Capture the cell that displays the provided text and extract its [x, y] central coordinate. 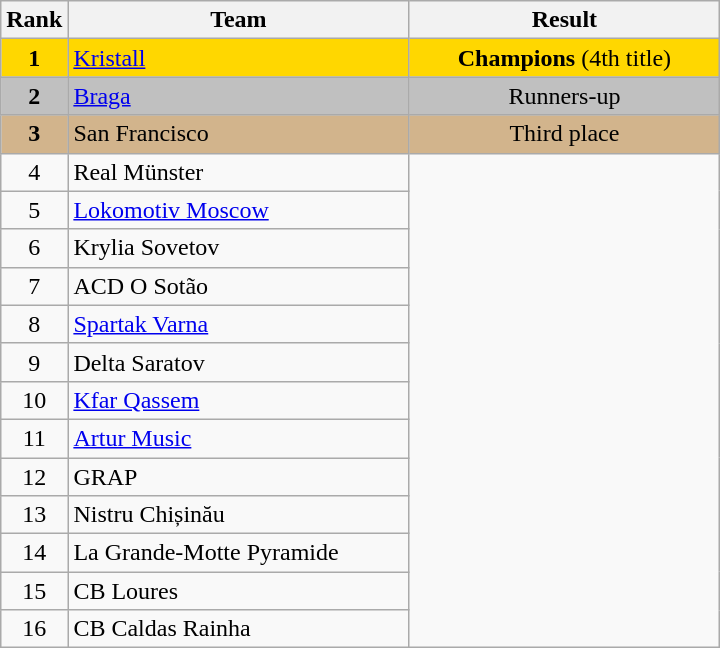
Braga [238, 96]
Champions (4th title) [564, 58]
San Francisco [238, 134]
7 [34, 286]
2 [34, 96]
La Grande-Motte Pyramide [238, 553]
Kristall [238, 58]
Artur Music [238, 438]
ACD O Sotão [238, 286]
14 [34, 553]
Runners-up [564, 96]
Krylia Sovetov [238, 248]
Nistru Chișinău [238, 515]
Rank [34, 20]
12 [34, 477]
5 [34, 210]
8 [34, 324]
6 [34, 248]
3 [34, 134]
16 [34, 629]
Result [564, 20]
Kfar Qassem [238, 400]
Spartak Varna [238, 324]
CB Caldas Rainha [238, 629]
Real Münster [238, 172]
4 [34, 172]
9 [34, 362]
GRAP [238, 477]
CB Loures [238, 591]
Lokomotiv Moscow [238, 210]
15 [34, 591]
Team [238, 20]
10 [34, 400]
Delta Saratov [238, 362]
1 [34, 58]
11 [34, 438]
Third place [564, 134]
13 [34, 515]
